For the text-containing cell, return its midpoint in (X, Y) coordinate format. 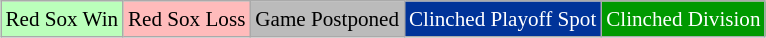
Game Postponed (327, 18)
Red Sox Win (62, 18)
Red Sox Loss (186, 18)
Clinched Division (683, 18)
Clinched Playoff Spot (502, 18)
